Output the (X, Y) coordinate of the center of the cell containing the given text.  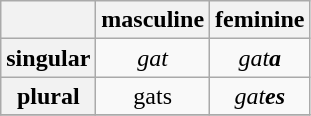
gat (153, 58)
masculine (153, 20)
plural (48, 96)
singular (48, 58)
gates (260, 96)
feminine (260, 20)
gata (260, 58)
gats (153, 96)
